For the text-containing cell, return its midpoint in [x, y] coordinate format. 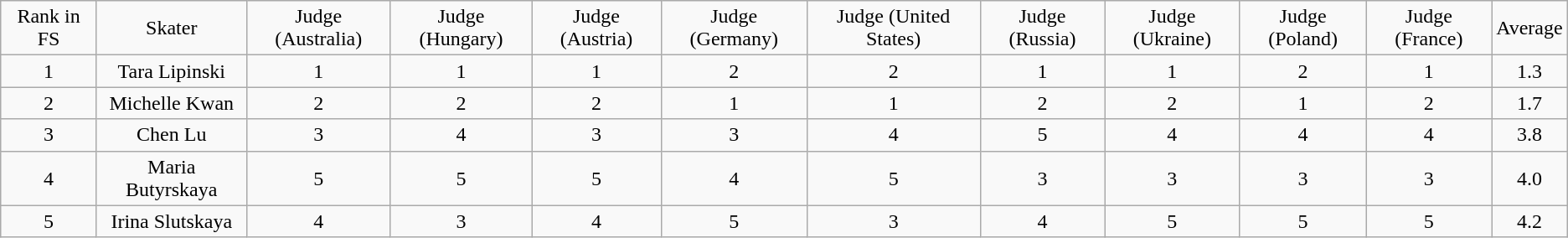
Tara Lipinski [171, 71]
4.2 [1529, 221]
Judge (Hungary) [461, 28]
Rank in FS [49, 28]
Chen Lu [171, 135]
Judge (Austria) [596, 28]
1.7 [1529, 103]
Maria Butyrskaya [171, 178]
Judge (Russia) [1042, 28]
Skater [171, 28]
3.8 [1529, 135]
Judge (Germany) [734, 28]
Judge (France) [1429, 28]
Michelle Kwan [171, 103]
Judge (Ukraine) [1173, 28]
Judge (Australia) [318, 28]
1.3 [1529, 71]
Judge (Poland) [1303, 28]
4.0 [1529, 178]
Average [1529, 28]
Irina Slutskaya [171, 221]
Judge (United States) [893, 28]
